Extract the (X, Y) coordinate from the center of the cell holding the provided text.  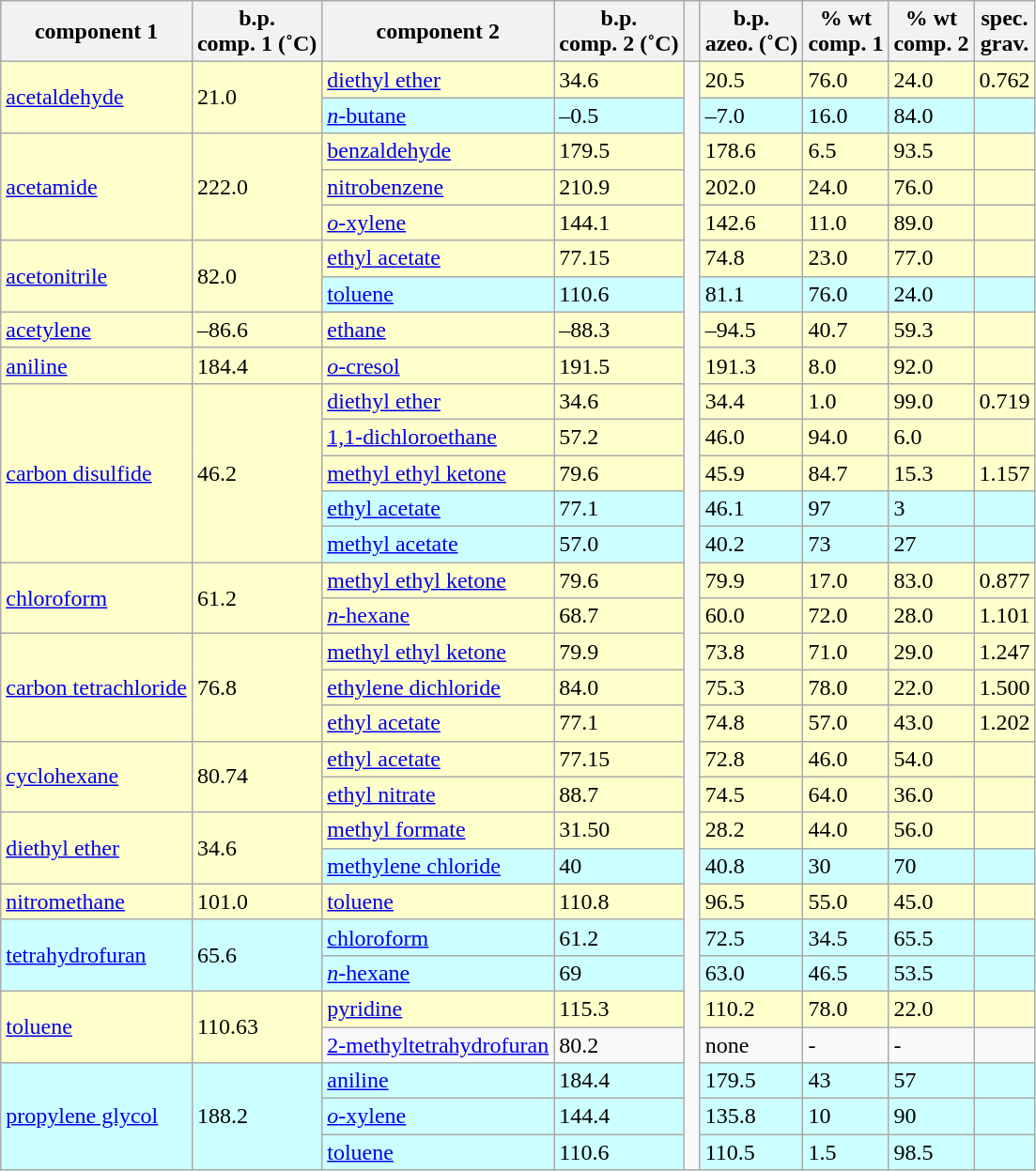
43 (845, 1081)
6.5 (845, 151)
57 (932, 1081)
59.3 (932, 330)
spec.grav. (1005, 32)
1.247 (1005, 652)
40.7 (845, 330)
222.0 (256, 187)
97 (845, 509)
cyclohexane (97, 777)
45.9 (751, 472)
56.0 (932, 830)
65.5 (932, 937)
84.7 (845, 472)
10 (845, 1117)
110.5 (751, 1152)
36.0 (932, 794)
80.2 (619, 1045)
90 (932, 1117)
1.0 (845, 401)
0.719 (1005, 401)
73.8 (751, 652)
82.0 (256, 276)
94.0 (845, 437)
144.1 (619, 223)
45.0 (932, 901)
73 (845, 545)
tetrahydrofuran (97, 955)
component 1 (97, 32)
11.0 (845, 223)
% wtcomp. 1 (845, 32)
15.3 (932, 472)
acetonitrile (97, 276)
191.3 (751, 365)
46.5 (845, 973)
83.0 (932, 580)
pyridine (438, 1009)
101.0 (256, 901)
93.5 (932, 151)
nitromethane (97, 901)
63.0 (751, 973)
methyl acetate (438, 545)
65.6 (256, 955)
210.9 (619, 187)
178.6 (751, 151)
2-methyltetrahydrofuran (438, 1045)
acetamide (97, 187)
69 (619, 973)
142.6 (751, 223)
carbon tetrachloride (97, 687)
component 2 (438, 32)
43.0 (932, 723)
96.5 (751, 901)
1,1-dichloroethane (438, 437)
76.8 (256, 687)
methylene chloride (438, 866)
28.2 (751, 830)
54.0 (932, 759)
72.5 (751, 937)
23.0 (845, 258)
benzaldehyde (438, 151)
110.2 (751, 1009)
none (751, 1045)
% wtcomp. 2 (932, 32)
75.3 (751, 687)
ethyl nitrate (438, 794)
–88.3 (619, 330)
68.7 (619, 616)
16.0 (845, 116)
ethylene dichloride (438, 687)
b.p.azeo. (˚C) (751, 32)
propylene glycol (97, 1117)
o-cresol (438, 365)
–94.5 (751, 330)
34.4 (751, 401)
40 (619, 866)
60.0 (751, 616)
0.877 (1005, 580)
89.0 (932, 223)
77.0 (932, 258)
98.5 (932, 1152)
0.762 (1005, 80)
71.0 (845, 652)
nitrobenzene (438, 187)
ethane (438, 330)
17.0 (845, 580)
135.8 (751, 1117)
191.5 (619, 365)
31.50 (619, 830)
27 (932, 545)
57.2 (619, 437)
81.1 (751, 294)
28.0 (932, 616)
1.202 (1005, 723)
21.0 (256, 98)
55.0 (845, 901)
144.4 (619, 1117)
–7.0 (751, 116)
8.0 (845, 365)
methyl formate (438, 830)
3 (932, 509)
40.8 (751, 866)
b.p.comp. 2 (˚C) (619, 32)
74.5 (751, 794)
70 (932, 866)
53.5 (932, 973)
29.0 (932, 652)
1.101 (1005, 616)
80.74 (256, 777)
1.5 (845, 1152)
–86.6 (256, 330)
acetylene (97, 330)
188.2 (256, 1117)
acetaldehyde (97, 98)
44.0 (845, 830)
30 (845, 866)
carbon disulfide (97, 472)
99.0 (932, 401)
–0.5 (619, 116)
46.1 (751, 509)
72.8 (751, 759)
20.5 (751, 80)
b.p.comp. 1 (˚C) (256, 32)
115.3 (619, 1009)
88.7 (619, 794)
1.157 (1005, 472)
110.63 (256, 1026)
72.0 (845, 616)
40.2 (751, 545)
6.0 (932, 437)
64.0 (845, 794)
202.0 (751, 187)
46.2 (256, 472)
34.5 (845, 937)
92.0 (932, 365)
1.500 (1005, 687)
110.8 (619, 901)
n-butane (438, 116)
